Return (X, Y) of the center of cell containing provided text 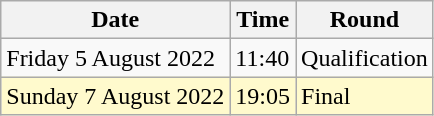
Time (263, 20)
11:40 (263, 58)
Date (116, 20)
Sunday 7 August 2022 (116, 96)
Final (365, 96)
Friday 5 August 2022 (116, 58)
Round (365, 20)
19:05 (263, 96)
Qualification (365, 58)
